Scan for the cell matching the given text and deliver its [X, Y] coordinate at center. 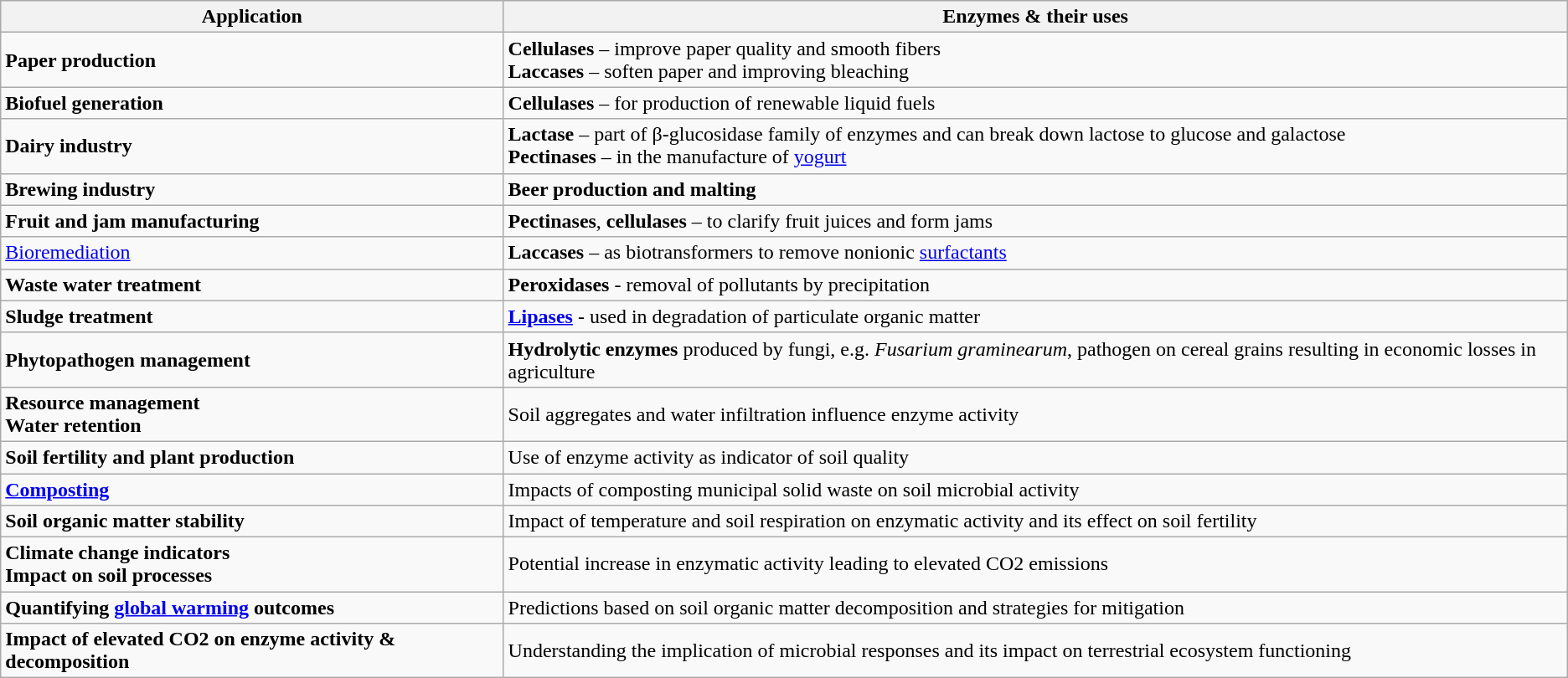
Fruit and jam manufacturing [252, 221]
Peroxidases - removal of pollutants by precipitation [1035, 285]
Sludge treatment [252, 316]
Enzymes & their uses [1035, 17]
Cellulases – improve paper quality and smooth fibersLaccases – soften paper and improving bleaching [1035, 60]
Composting [252, 490]
Paper production [252, 60]
Understanding the implication of microbial responses and its impact on terrestrial ecosystem functioning [1035, 651]
Laccases – as biotransformers to remove nonionic surfactants [1035, 253]
Predictions based on soil organic matter decomposition and strategies for mitigation [1035, 608]
Waste water treatment [252, 285]
Quantifying global warming outcomes [252, 608]
Biofuel generation [252, 103]
Impacts of composting municipal solid waste on soil microbial activity [1035, 490]
Soil fertility and plant production [252, 457]
Beer production and malting [1035, 189]
Resource managementWater retention [252, 413]
Impact of temperature and soil respiration on enzymatic activity and its effect on soil fertility [1035, 521]
Soil organic matter stability [252, 521]
Bioremediation [252, 253]
Potential increase in enzymatic activity leading to elevated CO2 emissions [1035, 564]
Lactase – part of β-glucosidase family of enzymes and can break down lactose to glucose and galactosePectinases – in the manufacture of yogurt [1035, 146]
Lipases - used in degradation of particulate organic matter [1035, 316]
Soil aggregates and water infiltration influence enzyme activity [1035, 413]
Hydrolytic enzymes produced by fungi, e.g. Fusarium graminearum, pathogen on cereal grains resulting in economic losses in agriculture [1035, 360]
Pectinases, cellulases – to clarify fruit juices and form jams [1035, 221]
Impact of elevated CO2 on enzyme activity & decomposition [252, 651]
Use of enzyme activity as indicator of soil quality [1035, 457]
Brewing industry [252, 189]
Cellulases – for production of renewable liquid fuels [1035, 103]
Climate change indicatorsImpact on soil processes [252, 564]
Dairy industry [252, 146]
Application [252, 17]
Phytopathogen management [252, 360]
